From the cell containing the given text, extract its center point as (X, Y) coordinate. 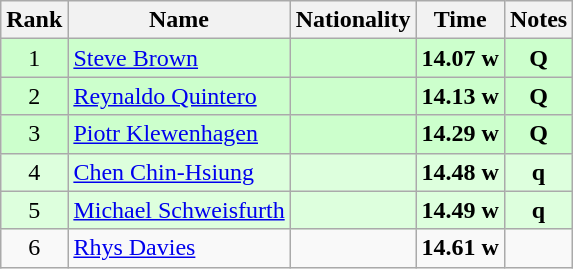
Chen Chin-Hsiung (179, 172)
Reynaldo Quintero (179, 96)
14.29 w (460, 134)
14.48 w (460, 172)
14.49 w (460, 210)
14.07 w (460, 58)
1 (34, 58)
Nationality (353, 20)
2 (34, 96)
6 (34, 248)
Name (179, 20)
14.61 w (460, 248)
Rank (34, 20)
14.13 w (460, 96)
Michael Schweisfurth (179, 210)
Steve Brown (179, 58)
Piotr Klewenhagen (179, 134)
Notes (538, 20)
4 (34, 172)
3 (34, 134)
5 (34, 210)
Time (460, 20)
Rhys Davies (179, 248)
